From the cell containing the given text, extract its center point as [X, Y] coordinate. 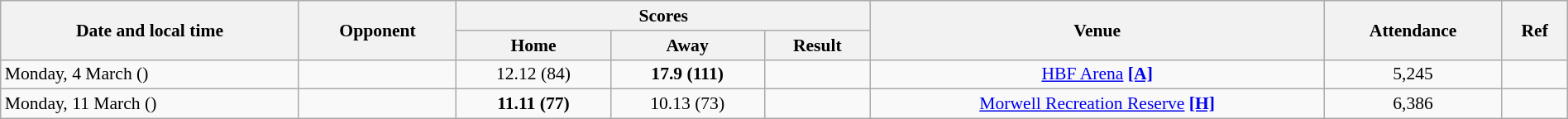
Monday, 4 March () [150, 74]
Ref [1535, 30]
5,245 [1413, 74]
Away [687, 45]
Venue [1097, 30]
Attendance [1413, 30]
Result [817, 45]
17.9 (111) [687, 74]
Opponent [377, 30]
Monday, 11 March () [150, 104]
Home [533, 45]
Date and local time [150, 30]
HBF Arena [A] [1097, 74]
11.11 (77) [533, 104]
Morwell Recreation Reserve [H] [1097, 104]
10.13 (73) [687, 104]
12.12 (84) [533, 74]
Scores [663, 16]
6,386 [1413, 104]
